Pinpoint the cell where the given text exists, returning its [x, y] midpoint coordinate. 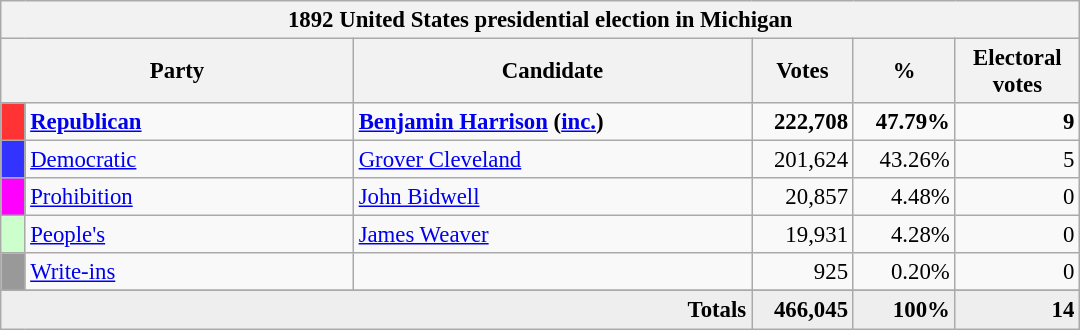
Write-ins [189, 273]
9 [1018, 122]
Totals [376, 310]
4.28% [904, 235]
43.26% [904, 160]
Votes [803, 72]
% [904, 72]
Party [178, 72]
Electoral votes [1018, 72]
14 [1018, 310]
466,045 [803, 310]
5 [1018, 160]
222,708 [803, 122]
Democratic [189, 160]
Grover Cleveland [552, 160]
James Weaver [552, 235]
Prohibition [189, 197]
People's [189, 235]
100% [904, 310]
47.79% [904, 122]
0.20% [904, 273]
Benjamin Harrison (inc.) [552, 122]
Republican [189, 122]
20,857 [803, 197]
John Bidwell [552, 197]
Candidate [552, 72]
4.48% [904, 197]
1892 United States presidential election in Michigan [540, 20]
19,931 [803, 235]
925 [803, 273]
201,624 [803, 160]
